Return [X, Y] of the center of cell containing provided text 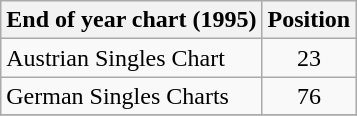
23 [309, 58]
End of year chart (1995) [132, 20]
Austrian Singles Chart [132, 58]
Position [309, 20]
German Singles Charts [132, 96]
76 [309, 96]
